Output the [X, Y] coordinate of the center of the cell containing the given text.  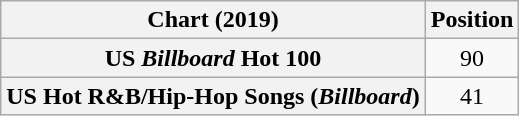
Chart (2019) [213, 20]
41 [472, 96]
US Hot R&B/Hip-Hop Songs (Billboard) [213, 96]
US Billboard Hot 100 [213, 58]
Position [472, 20]
90 [472, 58]
